Pinpoint the cell where the given text exists, returning its [X, Y] midpoint coordinate. 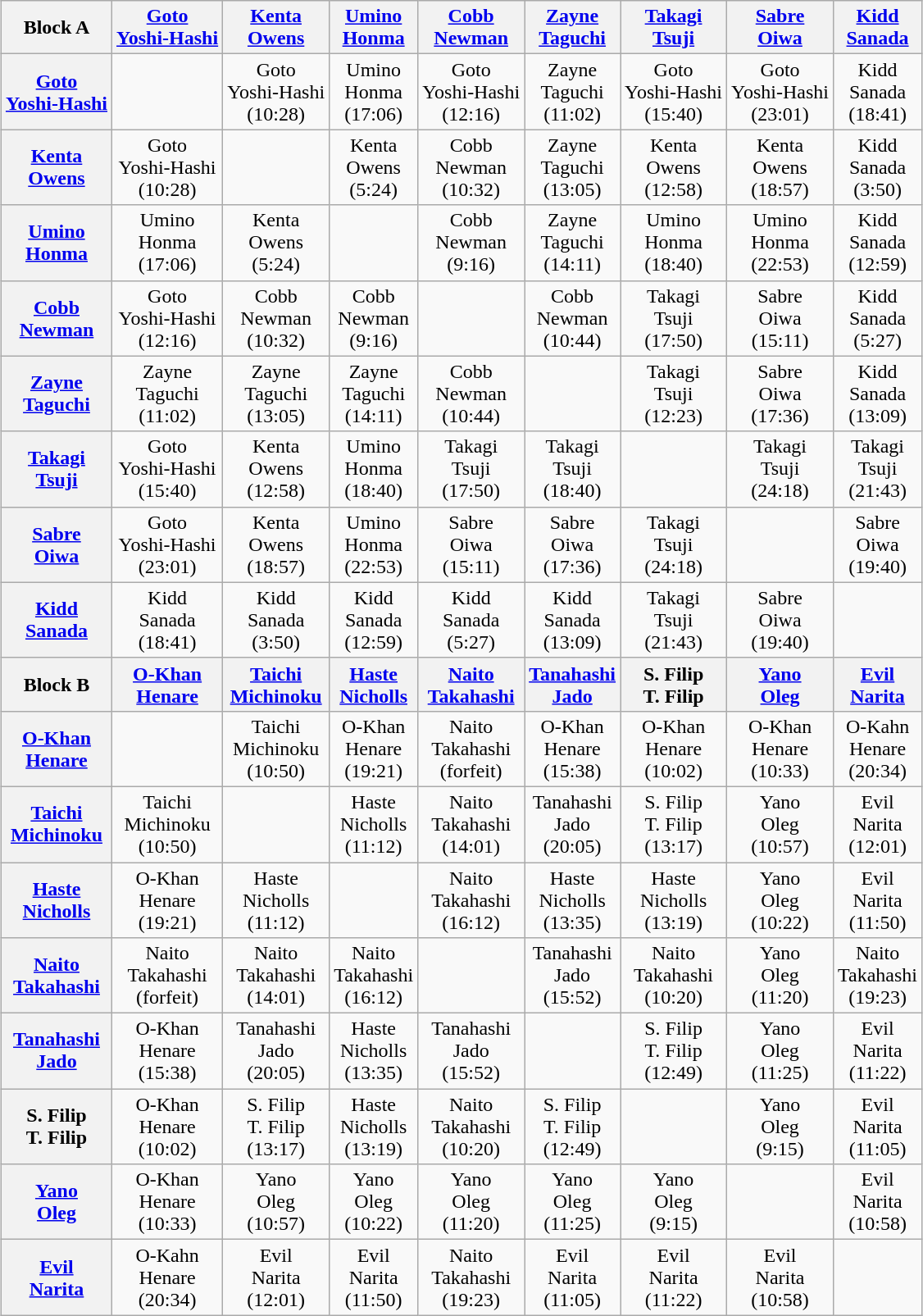
Block B [56, 684]
TakagiTsuji(18:40) [572, 469]
Block A [56, 28]
TakagiTsuji(12:23) [674, 394]
